Pinpoint the cell where the given text exists, returning its (x, y) midpoint coordinate. 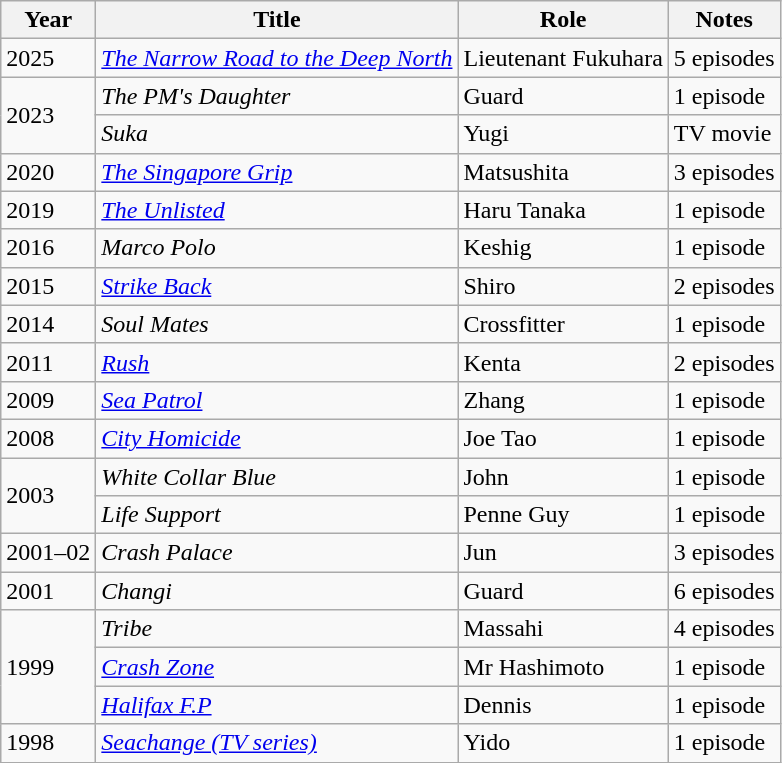
Dennis (563, 705)
The Unlisted (277, 210)
2019 (48, 210)
1999 (48, 667)
Jun (563, 553)
Massahi (563, 629)
Strike Back (277, 286)
5 episodes (724, 58)
Zhang (563, 400)
Lieutenant Fukuhara (563, 58)
2020 (48, 172)
2008 (48, 438)
Haru Tanaka (563, 210)
The Narrow Road to the Deep North (277, 58)
6 episodes (724, 591)
2016 (48, 248)
2015 (48, 286)
Kenta (563, 362)
Changi (277, 591)
Title (277, 20)
Sea Patrol (277, 400)
Rush (277, 362)
2025 (48, 58)
Soul Mates (277, 324)
Keshig (563, 248)
Joe Tao (563, 438)
2014 (48, 324)
Crash Zone (277, 667)
John (563, 477)
Year (48, 20)
2023 (48, 115)
1998 (48, 743)
Marco Polo (277, 248)
Life Support (277, 515)
Shiro (563, 286)
2011 (48, 362)
White Collar Blue (277, 477)
Yugi (563, 134)
Role (563, 20)
Suka (277, 134)
4 episodes (724, 629)
Mr Hashimoto (563, 667)
The PM's Daughter (277, 96)
Yido (563, 743)
Tribe (277, 629)
Halifax F.P (277, 705)
TV movie (724, 134)
Notes (724, 20)
Crossfitter (563, 324)
2001 (48, 591)
2001–02 (48, 553)
City Homicide (277, 438)
Penne Guy (563, 515)
2009 (48, 400)
2003 (48, 496)
The Singapore Grip (277, 172)
Matsushita (563, 172)
Crash Palace (277, 553)
Seachange (TV series) (277, 743)
